Scan for the cell matching the given text and deliver its (X, Y) coordinate at center. 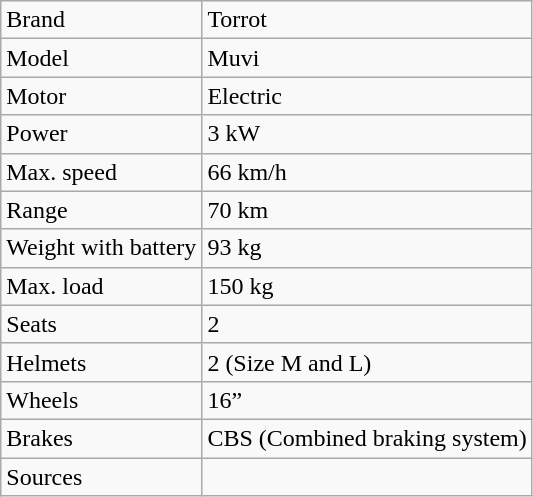
Helmets (102, 362)
150 kg (367, 286)
Brakes (102, 438)
Electric (367, 96)
Torrot (367, 20)
3 kW (367, 134)
Power (102, 134)
Seats (102, 324)
CBS (Combined braking system) (367, 438)
Max. speed (102, 172)
Brand (102, 20)
Weight with battery (102, 248)
66 km/h (367, 172)
70 km (367, 210)
Sources (102, 477)
Wheels (102, 400)
2 (367, 324)
Range (102, 210)
Model (102, 58)
2 (Size M and L) (367, 362)
93 kg (367, 248)
16” (367, 400)
Motor (102, 96)
Muvi (367, 58)
Max. load (102, 286)
